Capture the cell that displays the provided text and extract its (x, y) central coordinate. 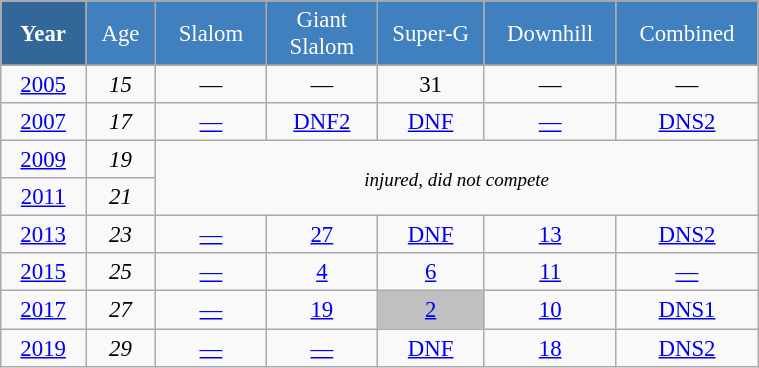
6 (430, 273)
17 (121, 122)
Super-G (430, 34)
2017 (44, 310)
10 (550, 310)
Slalom (212, 34)
injured, did not compete (457, 178)
11 (550, 273)
13 (550, 235)
25 (121, 273)
15 (121, 85)
29 (121, 348)
23 (121, 235)
2 (430, 310)
2015 (44, 273)
2007 (44, 122)
Year (44, 34)
2009 (44, 160)
31 (430, 85)
Downhill (550, 34)
2005 (44, 85)
Combined (686, 34)
21 (121, 197)
4 (322, 273)
2019 (44, 348)
GiantSlalom (322, 34)
DNS1 (686, 310)
Age (121, 34)
18 (550, 348)
DNF2 (322, 122)
2013 (44, 235)
2011 (44, 197)
